Provide the [X, Y] coordinate of the cell's center where the given text is located.  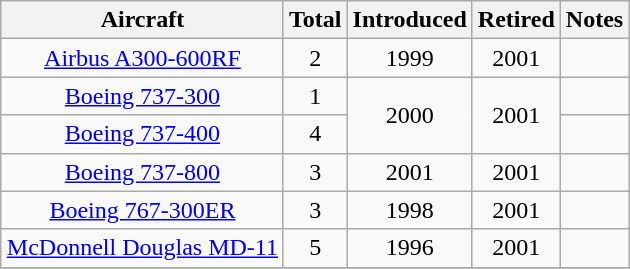
2000 [410, 115]
Retired [516, 20]
Boeing 737-400 [142, 134]
4 [315, 134]
Boeing 767-300ER [142, 210]
Boeing 737-300 [142, 96]
Introduced [410, 20]
Total [315, 20]
Notes [594, 20]
Aircraft [142, 20]
Airbus A300-600RF [142, 58]
1998 [410, 210]
5 [315, 248]
1 [315, 96]
2 [315, 58]
1999 [410, 58]
Boeing 737-800 [142, 172]
McDonnell Douglas MD-11 [142, 248]
1996 [410, 248]
